Determine the [x, y] coordinate at the center of the cell enclosing the given text.  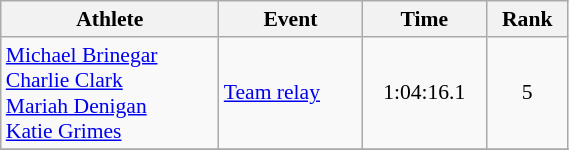
Michael BrinegarCharlie ClarkMariah DeniganKatie Grimes [110, 93]
Team relay [290, 93]
Event [290, 19]
Time [424, 19]
Rank [527, 19]
1:04:16.1 [424, 93]
Athlete [110, 19]
5 [527, 93]
